From the cell containing the given text, extract its center point as (X, Y) coordinate. 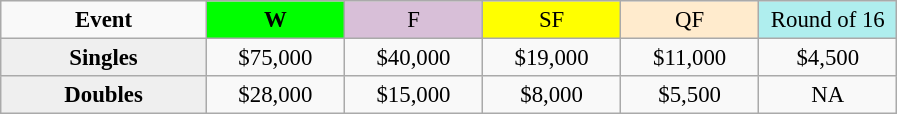
Singles (104, 58)
$8,000 (552, 95)
$75,000 (275, 58)
$40,000 (413, 58)
$15,000 (413, 95)
F (413, 20)
$4,500 (828, 58)
QF (690, 20)
$28,000 (275, 95)
Event (104, 20)
Doubles (104, 95)
W (275, 20)
$11,000 (690, 58)
SF (552, 20)
NA (828, 95)
Round of 16 (828, 20)
$19,000 (552, 58)
$5,500 (690, 95)
